Locate the cell with the specified text and output its [X, Y] center coordinate. 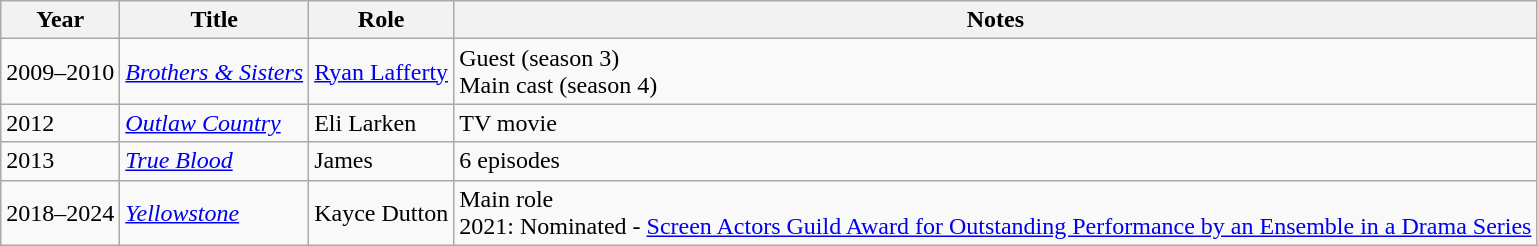
Notes [996, 20]
Outlaw Country [214, 123]
Yellowstone [214, 212]
TV movie [996, 123]
Brothers & Sisters [214, 72]
Title [214, 20]
Eli Larken [382, 123]
2018–2024 [60, 212]
6 episodes [996, 161]
Ryan Lafferty [382, 72]
Year [60, 20]
2009–2010 [60, 72]
True Blood [214, 161]
Kayce Dutton [382, 212]
Main role2021: Nominated - Screen Actors Guild Award for Outstanding Performance by an Ensemble in a Drama Series [996, 212]
2013 [60, 161]
Role [382, 20]
James [382, 161]
2012 [60, 123]
Guest (season 3)Main cast (season 4) [996, 72]
